Detect which cell encompasses the target text, then output its (X, Y) center coordinate. 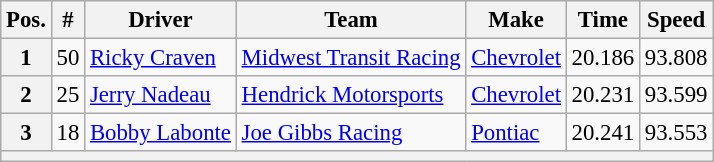
Jerry Nadeau (161, 95)
18 (68, 133)
20.186 (602, 58)
Pos. (26, 20)
50 (68, 58)
Team (351, 20)
Pontiac (516, 133)
Speed (676, 20)
Driver (161, 20)
Bobby Labonte (161, 133)
20.241 (602, 133)
25 (68, 95)
3 (26, 133)
# (68, 20)
1 (26, 58)
20.231 (602, 95)
Joe Gibbs Racing (351, 133)
Midwest Transit Racing (351, 58)
93.553 (676, 133)
Make (516, 20)
2 (26, 95)
Ricky Craven (161, 58)
93.599 (676, 95)
Time (602, 20)
93.808 (676, 58)
Hendrick Motorsports (351, 95)
